Extract the (x, y) coordinate from the center of the cell holding the provided text.  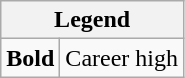
Bold (30, 58)
Legend (92, 20)
Career high (122, 58)
